Return [x, y] of the center of cell containing provided text 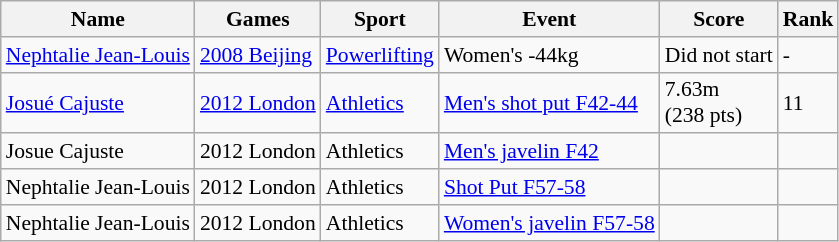
Women's javelin F57-58 [550, 223]
Games [258, 19]
Did not start [719, 55]
- [808, 55]
Shot Put F57-58 [550, 187]
Rank [808, 19]
Event [550, 19]
Name [98, 19]
Powerlifting [380, 55]
Men's javelin F42 [550, 152]
Score [719, 19]
Josué Cajuste [98, 102]
Josue Cajuste [98, 152]
Men's shot put F42-44 [550, 102]
Sport [380, 19]
Women's -44kg [550, 55]
11 [808, 102]
7.63m(238 pts) [719, 102]
2008 Beijing [258, 55]
